Scan for the cell matching the given text and deliver its (X, Y) coordinate at center. 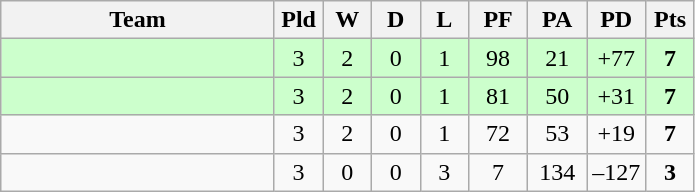
50 (558, 96)
D (396, 20)
72 (498, 134)
PF (498, 20)
Team (138, 20)
+77 (616, 58)
98 (498, 58)
PA (558, 20)
–127 (616, 172)
W (348, 20)
+31 (616, 96)
Pld (298, 20)
PD (616, 20)
81 (498, 96)
21 (558, 58)
134 (558, 172)
+19 (616, 134)
53 (558, 134)
Pts (670, 20)
L (444, 20)
